Determine the (X, Y) coordinate at the center of the cell enclosing the given text.  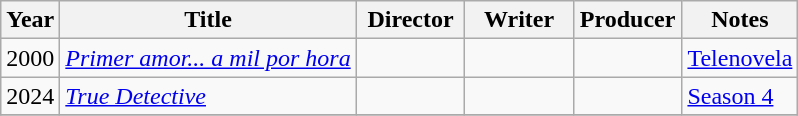
2024 (30, 96)
Writer (520, 20)
Year (30, 20)
Title (208, 20)
Telenovela (740, 58)
2000 (30, 58)
True Detective (208, 96)
Director (410, 20)
Producer (628, 20)
Notes (740, 20)
Season 4 (740, 96)
Primer amor... a mil por hora (208, 58)
